For the text-containing cell, return its midpoint in [x, y] coordinate format. 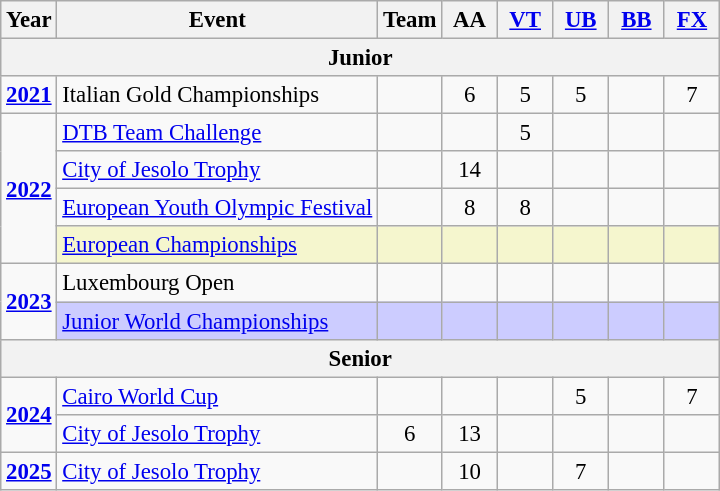
Italian Gold Championships [218, 95]
Team [410, 20]
2021 [29, 95]
2025 [29, 471]
European Youth Olympic Festival [218, 208]
Junior [360, 58]
2023 [29, 302]
13 [470, 433]
Junior World Championships [218, 321]
FX [692, 20]
Luxembourg Open [218, 283]
Senior [360, 358]
2022 [29, 189]
European Championships [218, 245]
UB [581, 20]
VT [525, 20]
Event [218, 20]
2024 [29, 414]
Year [29, 20]
AA [470, 20]
Cairo World Cup [218, 396]
10 [470, 471]
14 [470, 170]
BB [637, 20]
DTB Team Challenge [218, 133]
